Pinpoint the cell where the given text exists, returning its [X, Y] midpoint coordinate. 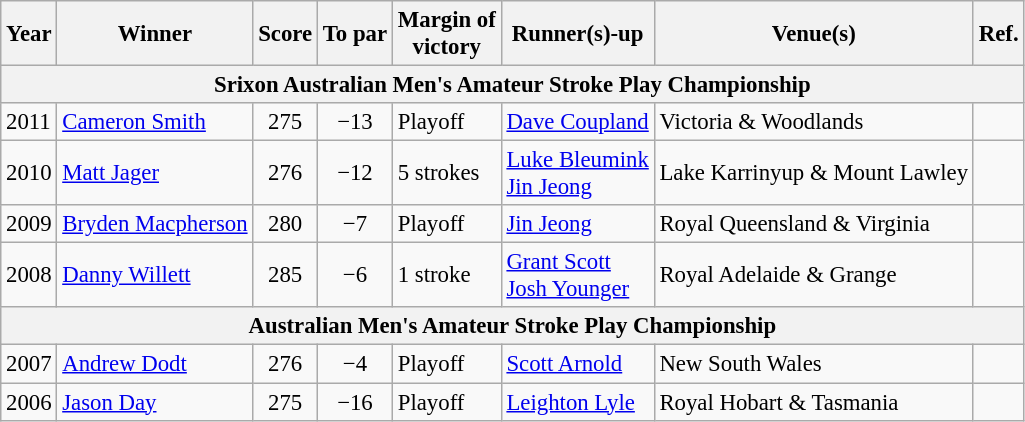
Winner [155, 34]
To par [354, 34]
Bryden Macpherson [155, 224]
New South Wales [814, 364]
Srixon Australian Men's Amateur Stroke Play Championship [512, 85]
Venue(s) [814, 34]
−7 [354, 224]
Margin ofvictory [446, 34]
Scott Arnold [578, 364]
Andrew Dodt [155, 364]
Royal Hobart & Tasmania [814, 402]
−12 [354, 174]
Australian Men's Amateur Stroke Play Championship [512, 327]
Danny Willett [155, 276]
Year [29, 34]
2011 [29, 122]
Lake Karrinyup & Mount Lawley [814, 174]
2008 [29, 276]
2006 [29, 402]
−6 [354, 276]
2007 [29, 364]
Matt Jager [155, 174]
Leighton Lyle [578, 402]
−16 [354, 402]
Cameron Smith [155, 122]
Royal Queensland & Virginia [814, 224]
Victoria & Woodlands [814, 122]
280 [286, 224]
2010 [29, 174]
Royal Adelaide & Grange [814, 276]
5 strokes [446, 174]
285 [286, 276]
Jin Jeong [578, 224]
−13 [354, 122]
Jason Day [155, 402]
−4 [354, 364]
Score [286, 34]
2009 [29, 224]
Luke Bleumink Jin Jeong [578, 174]
Runner(s)-up [578, 34]
Grant Scott Josh Younger [578, 276]
Ref. [998, 34]
1 stroke [446, 276]
Dave Coupland [578, 122]
